For the text-containing cell, return its midpoint in (X, Y) coordinate format. 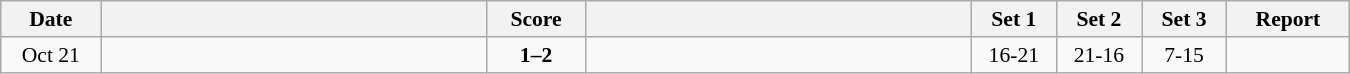
Set 3 (1184, 19)
1–2 (536, 55)
16-21 (1014, 55)
Set 1 (1014, 19)
Date (51, 19)
Score (536, 19)
Oct 21 (51, 55)
7-15 (1184, 55)
Report (1288, 19)
21-16 (1098, 55)
Set 2 (1098, 19)
